Pinpoint the cell where the given text exists, returning its (x, y) midpoint coordinate. 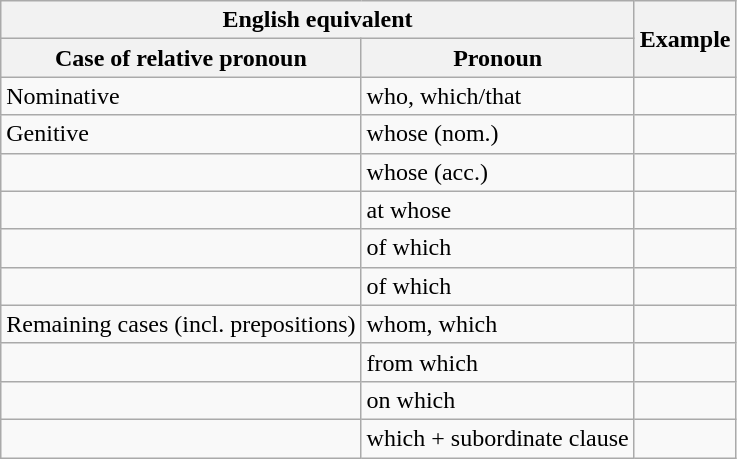
which + subordinate clause (498, 438)
English equivalent (318, 20)
whom, which (498, 324)
on which (498, 400)
who, which/that (498, 96)
whose (acc.) (498, 172)
Nominative (181, 96)
Example (685, 39)
Genitive (181, 134)
Pronoun (498, 58)
from which (498, 362)
at whose (498, 210)
Remaining cases (incl. prepositions) (181, 324)
whose (nom.) (498, 134)
Case of relative pronoun (181, 58)
